Find where the given text appears and provide that cell's center as [X, Y] coordinate. 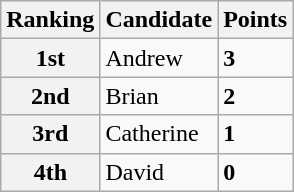
2 [256, 96]
David [159, 172]
Brian [159, 96]
3rd [50, 134]
Catherine [159, 134]
2nd [50, 96]
Andrew [159, 58]
Points [256, 20]
Candidate [159, 20]
Ranking [50, 20]
1 [256, 134]
3 [256, 58]
1st [50, 58]
4th [50, 172]
0 [256, 172]
